From the cell containing the given text, extract its center point as (X, Y) coordinate. 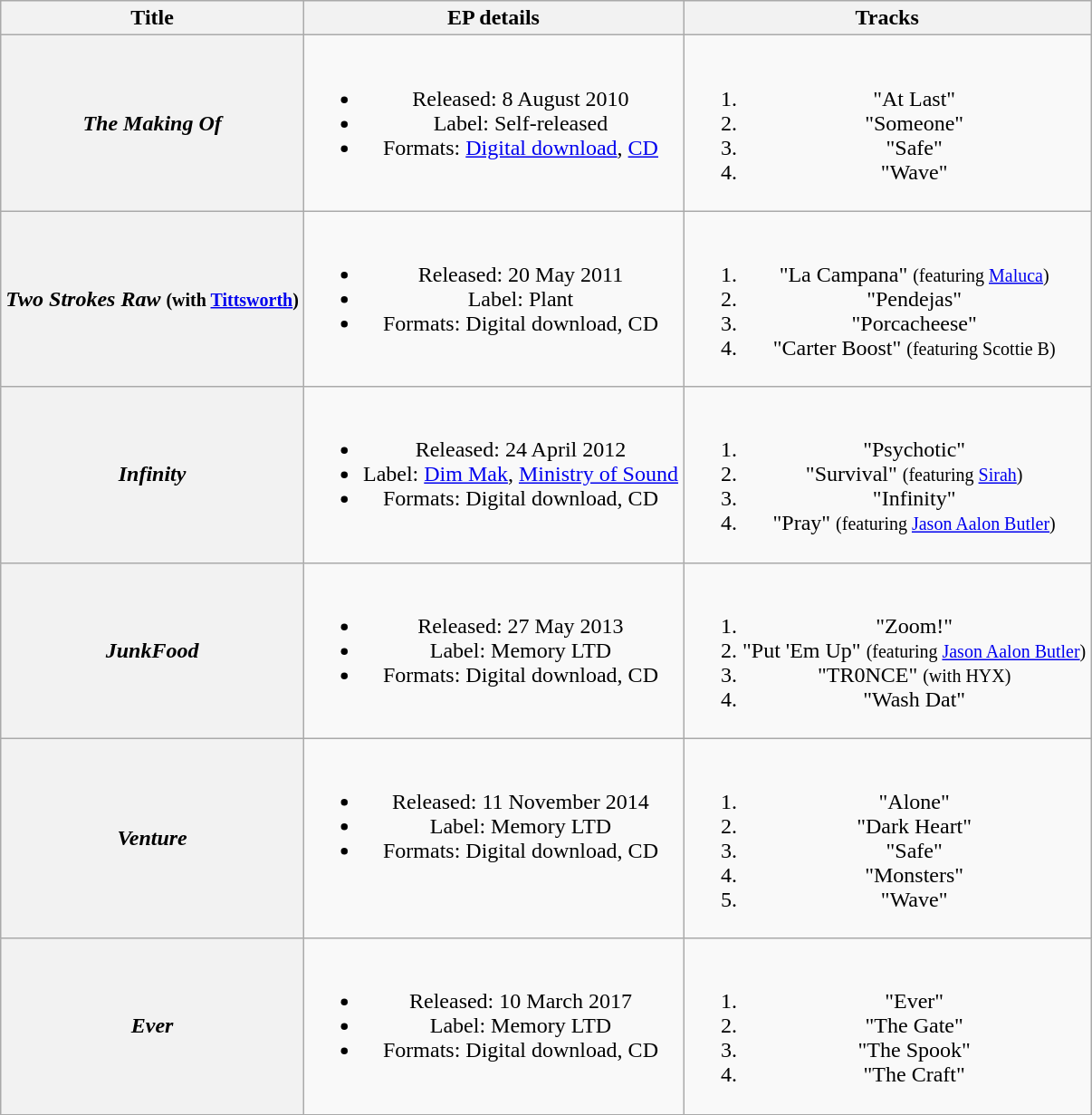
Two Strokes Raw (with Tittsworth) (152, 299)
Title (152, 18)
"Ever""The Gate""The Spook""The Craft" (886, 1026)
"At Last""Someone""Safe""Wave" (886, 123)
Infinity (152, 475)
Venture (152, 839)
"La Campana" (featuring Maluca)"Pendejas""Porcacheese""Carter Boost" (featuring Scottie B) (886, 299)
"Alone""Dark Heart""Safe""Monsters""Wave" (886, 839)
Ever (152, 1026)
Released: 27 May 2013Label: Memory LTDFormats: Digital download, CD (493, 650)
Released: 20 May 2011Label: PlantFormats: Digital download, CD (493, 299)
Released: 24 April 2012Label: Dim Mak, Ministry of SoundFormats: Digital download, CD (493, 475)
Released: 11 November 2014Label: Memory LTDFormats: Digital download, CD (493, 839)
Tracks (886, 18)
Released: 10 March 2017Label: Memory LTDFormats: Digital download, CD (493, 1026)
"Psychotic""Survival" (featuring Sirah)"Infinity""Pray" (featuring Jason Aalon Butler) (886, 475)
Released: 8 August 2010Label: Self-releasedFormats: Digital download, CD (493, 123)
EP details (493, 18)
JunkFood (152, 650)
"Zoom!""Put 'Em Up" (featuring Jason Aalon Butler)"TR0NCE" (with HYX)"Wash Dat" (886, 650)
The Making Of (152, 123)
